Determine the (X, Y) coordinate at the center of the cell enclosing the given text.  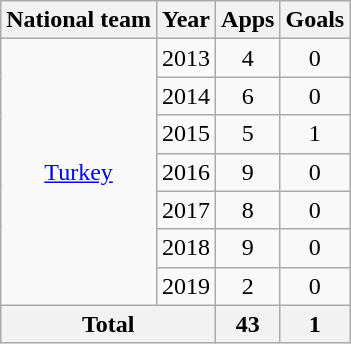
43 (248, 324)
4 (248, 58)
Year (186, 20)
2015 (186, 134)
2014 (186, 96)
2016 (186, 172)
Total (108, 324)
Apps (248, 20)
5 (248, 134)
8 (248, 210)
2 (248, 286)
Turkey (79, 172)
6 (248, 96)
Goals (315, 20)
2013 (186, 58)
2017 (186, 210)
National team (79, 20)
2019 (186, 286)
2018 (186, 248)
